Extract the [x, y] coordinate from the center of the cell holding the provided text.  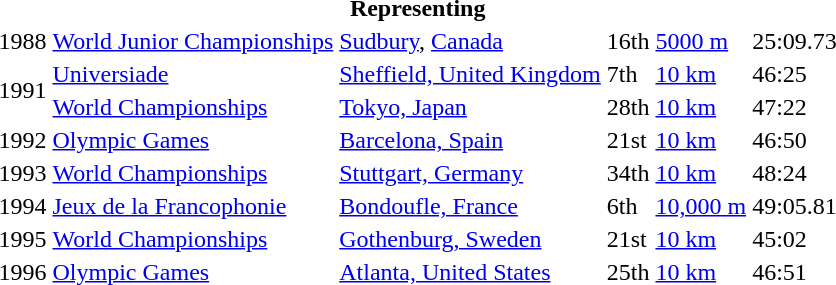
Olympic Games [193, 140]
Gothenburg, Sweden [470, 239]
7th [628, 74]
World Junior Championships [193, 41]
28th [628, 107]
Sheffield, United Kingdom [470, 74]
Stuttgart, Germany [470, 173]
34th [628, 173]
Tokyo, Japan [470, 107]
5000 m [701, 41]
Bondoufle, France [470, 206]
Universiade [193, 74]
16th [628, 41]
Jeux de la Francophonie [193, 206]
10,000 m [701, 206]
Barcelona, Spain [470, 140]
Sudbury, Canada [470, 41]
6th [628, 206]
